Determine the [X, Y] coordinate at the center of the cell enclosing the given text.  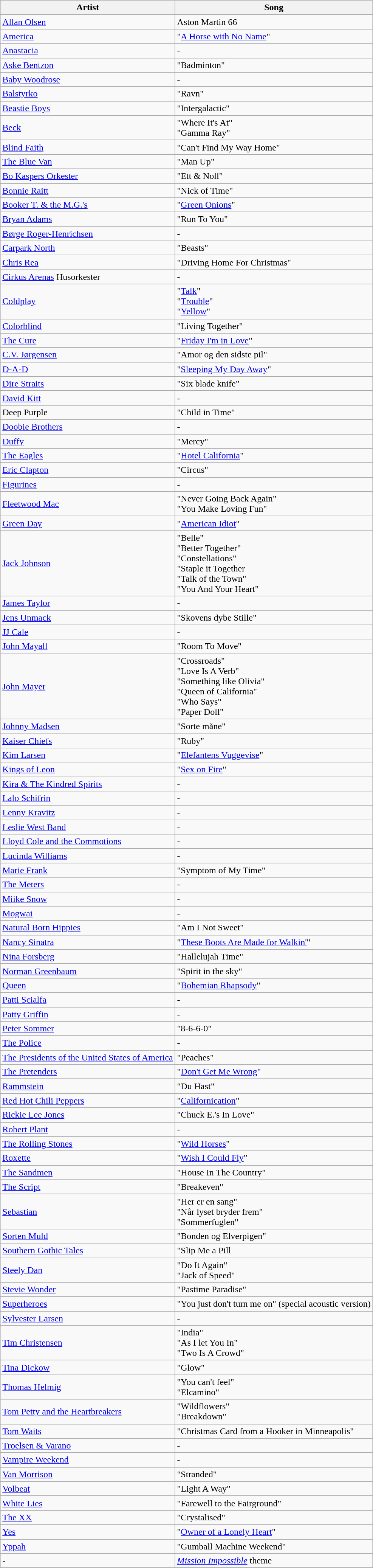
Norman Greenbaum [88, 971]
The Pretenders [88, 1072]
Vampire Weekend [88, 1460]
"American Idiot" [274, 523]
Chris Rea [88, 262]
Colorblind [88, 326]
Mogwai [88, 913]
"Living Together" [274, 326]
Kaiser Chiefs [88, 741]
"Hotel California" [274, 456]
"House In The Country" [274, 1172]
Nina Forsberg [88, 956]
"Californication" [274, 1101]
"Pastime Paradise" [274, 1290]
Superheroes [88, 1304]
Leslie West Band [88, 827]
Deep Purple [88, 412]
"Farewell to the Fairground" [274, 1503]
"Wild Horses" [274, 1144]
"Hallelujah Time" [274, 956]
Doobie Brothers [88, 427]
Kira & The Kindred Spirits [88, 784]
C.V. Jørgensen [88, 355]
"These Boots Are Made for Walkin'" [274, 942]
Tim Christensen [88, 1343]
Lloyd Cole and the Commotions [88, 841]
Aston Martin 66 [274, 22]
"Am I Not Sweet" [274, 928]
Bonnie Raitt [88, 190]
Fleetwood Mac [88, 504]
"Talk" "Trouble" "Yellow" [274, 301]
JJ Cale [88, 632]
"You can't feel" "Elcamino" [274, 1387]
Sebastian [88, 1211]
David Kitt [88, 398]
Kim Larsen [88, 755]
The Meters [88, 885]
"Slip Me a Pill [274, 1250]
"A Horse with No Name" [274, 36]
"Peaches" [274, 1057]
Artist [88, 8]
Marie Frank [88, 870]
"Don't Get Me Wrong" [274, 1072]
Mission Impossible theme [274, 1561]
Peter Sommer [88, 1029]
Nancy Sinatra [88, 942]
"Six blade knife" [274, 383]
"Where It's At""Gamma Ray" [274, 128]
"Mercy" [274, 441]
"Belle" "Better Together" "Constellations" "Staple it Together "Talk of the Town" "You And Your Heart" [274, 564]
Rickie Lee Jones [88, 1115]
America [88, 36]
Patty Griffin [88, 1014]
"Badminton" [274, 65]
Troelsen & Varano [88, 1445]
Lalo Schifrin [88, 798]
"Ett & Noll" [274, 176]
Yppah [88, 1546]
"Sex on Fire" [274, 769]
John Mayer [88, 686]
Patti Scialfa [88, 1000]
"Stranded" [274, 1474]
"Green Onions" [274, 205]
Lenny Kravitz [88, 813]
"Spirit in the sky" [274, 971]
"Bohemian Rhapsody" [274, 985]
The Script [88, 1187]
Stevie Wonder [88, 1290]
"Man Up" [274, 161]
Sylvester Larsen [88, 1318]
Beck [88, 128]
Booker T. & the M.G.'s [88, 205]
"Can't Find My Way Home" [274, 147]
"You just don't turn me on" (special acoustic version) [274, 1304]
Thomas Helmig [88, 1387]
Green Day [88, 523]
Natural Born Hippies [88, 928]
James Taylor [88, 603]
Figurines [88, 484]
Carpark North [88, 248]
"Do It Again" "Jack of Speed" [274, 1270]
Anastacia [88, 51]
The Eagles [88, 456]
"Breakeven" [274, 1187]
"Driving Home For Christmas" [274, 262]
Kings of Leon [88, 769]
Van Morrison [88, 1474]
"Ravn" [274, 94]
Lucinda Williams [88, 856]
Aske Bentzon [88, 65]
Johnny Madsen [88, 726]
Southern Gothic Tales [88, 1250]
Blind Faith [88, 147]
"Beasts" [274, 248]
"Christmas Card from a Hooker in Minneapolis" [274, 1431]
D-A-D [88, 369]
Queen [88, 985]
The Sandmen [88, 1172]
"Sorte måne" [274, 726]
"Symptom of My Time" [274, 870]
The Blue Van [88, 161]
Roxette [88, 1158]
Tom Petty and the Heartbreakers [88, 1411]
"Never Going Back Again" "You Make Loving Fun" [274, 504]
"Room To Move" [274, 646]
The Presidents of the United States of America [88, 1057]
"Nick of Time" [274, 190]
John Mayall [88, 646]
"Intergalactic" [274, 108]
Yes [88, 1532]
Tina Dickow [88, 1368]
Bryan Adams [88, 219]
Balstyrko [88, 94]
"Skovens dybe Stille" [274, 618]
"Child in Time" [274, 412]
Rammstein [88, 1086]
White Lies [88, 1503]
Duffy [88, 441]
"Ruby" [274, 741]
"India" "As I let You In" "Two Is A Crowd" [274, 1343]
"Elefantens Vuggevise" [274, 755]
Tom Waits [88, 1431]
"Sleeping My Day Away" [274, 369]
The Rolling Stones [88, 1144]
Miike Snow [88, 899]
Bo Kaspers Orkester [88, 176]
Song [274, 8]
Sorten Muld [88, 1236]
Steely Dan [88, 1270]
Volbeat [88, 1489]
"Gumball Machine Weekend" [274, 1546]
Cirkus Arenas Husorkester [88, 277]
Allan Olsen [88, 22]
Beastie Boys [88, 108]
"Wildflowers" "Breakdown" [274, 1411]
"Friday I'm in Love" [274, 340]
"Bonden og Elverpigen" [274, 1236]
The Cure [88, 340]
Børge Roger-Henrichsen [88, 234]
"Du Hast" [274, 1086]
Robert Plant [88, 1129]
"Chuck E.'s In Love" [274, 1115]
Red Hot Chili Peppers [88, 1101]
Dire Straits [88, 383]
Jack Johnson [88, 564]
"Circus" [274, 470]
Jens Unmack [88, 618]
Baby Woodrose [88, 79]
Eric Clapton [88, 470]
"Owner of a Lonely Heart" [274, 1532]
"8-6-6-0" [274, 1029]
"Amor og den sidste pil" [274, 355]
"Light A Way" [274, 1489]
"Crossroads" "Love Is A Verb" "Something like Olivia" "Queen of California" "Who Says" "Paper Doll" [274, 686]
Coldplay [88, 301]
"Crystalised" [274, 1517]
The Police [88, 1043]
"Wish I Could Fly" [274, 1158]
"Her er en sang" "Når lyset bryder frem" "Sommerfuglen" [274, 1211]
"Run To You" [274, 219]
"Glow" [274, 1368]
The XX [88, 1517]
